Output the (x, y) coordinate of the center of the cell containing the given text.  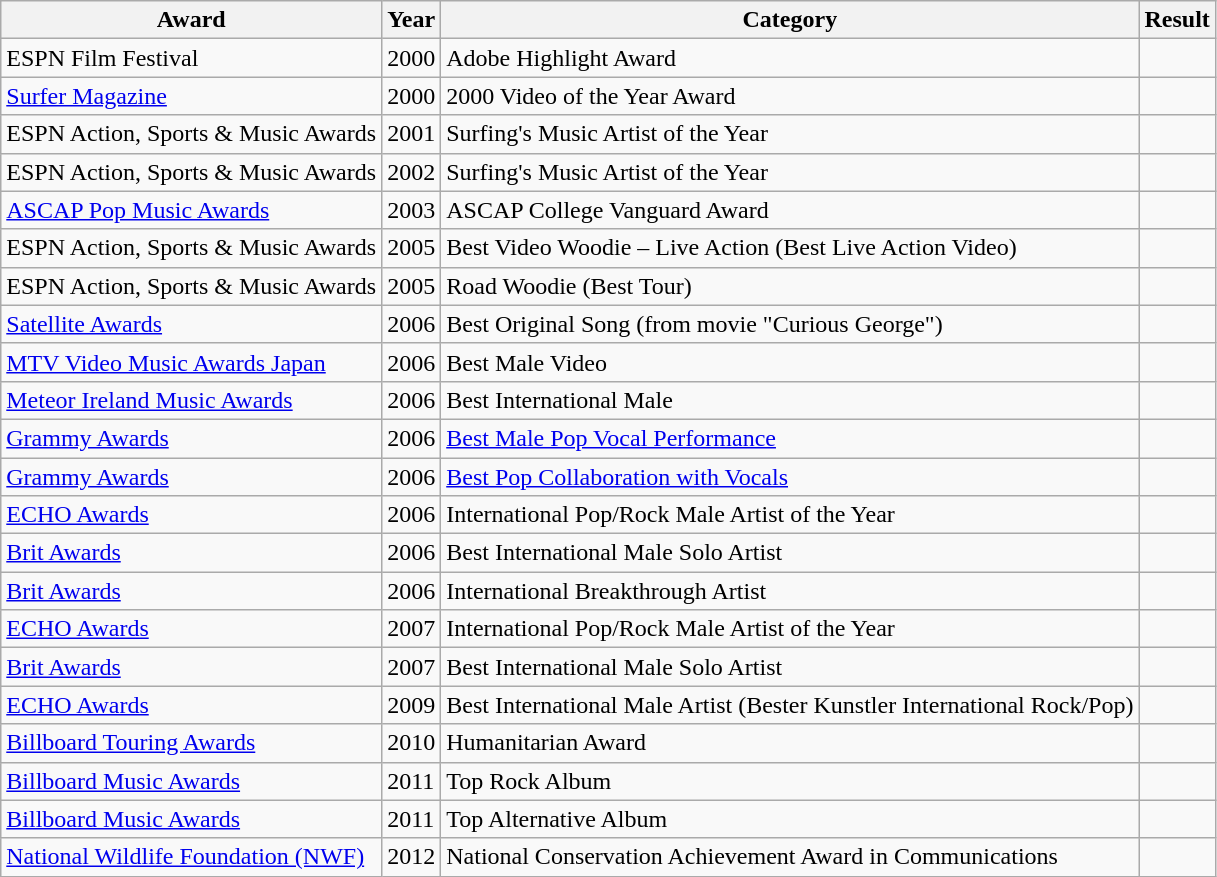
2012 (412, 857)
Road Woodie (Best Tour) (790, 286)
2001 (412, 134)
Billboard Touring Awards (192, 743)
2009 (412, 705)
Top Alternative Album (790, 819)
International Breakthrough Artist (790, 591)
Best International Male Artist (Bester Kunstler International Rock/Pop) (790, 705)
Best Video Woodie – Live Action (Best Live Action Video) (790, 248)
2000 Video of the Year Award (790, 96)
Best Pop Collaboration with Vocals (790, 477)
Best Male Video (790, 362)
ESPN Film Festival (192, 58)
Result (1177, 20)
2002 (412, 172)
Top Rock Album (790, 781)
2010 (412, 743)
Award (192, 20)
ASCAP Pop Music Awards (192, 210)
Best International Male (790, 400)
Surfer Magazine (192, 96)
Best Male Pop Vocal Performance (790, 438)
Humanitarian Award (790, 743)
Meteor Ireland Music Awards (192, 400)
National Conservation Achievement Award in Communications (790, 857)
2003 (412, 210)
Year (412, 20)
National Wildlife Foundation (NWF) (192, 857)
Adobe Highlight Award (790, 58)
Satellite Awards (192, 324)
Best Original Song (from movie "Curious George") (790, 324)
MTV Video Music Awards Japan (192, 362)
ASCAP College Vanguard Award (790, 210)
Category (790, 20)
